Scan for the cell matching the given text and deliver its [X, Y] coordinate at center. 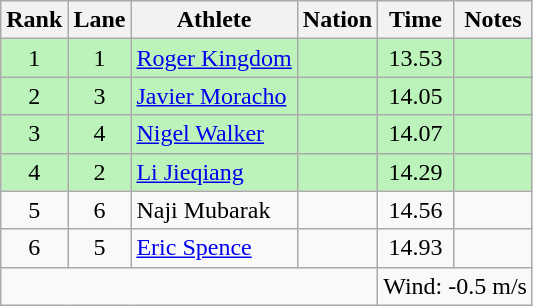
Notes [492, 20]
Roger Kingdom [214, 58]
14.05 [416, 96]
Wind: -0.5 m/s [456, 286]
Li Jieqiang [214, 172]
14.29 [416, 172]
Javier Moracho [214, 96]
Eric Spence [214, 248]
Athlete [214, 20]
Nigel Walker [214, 134]
Lane [100, 20]
Nation [337, 20]
Naji Mubarak [214, 210]
14.93 [416, 248]
Rank [34, 20]
Time [416, 20]
14.56 [416, 210]
14.07 [416, 134]
13.53 [416, 58]
